Capture the cell that displays the provided text and extract its [x, y] central coordinate. 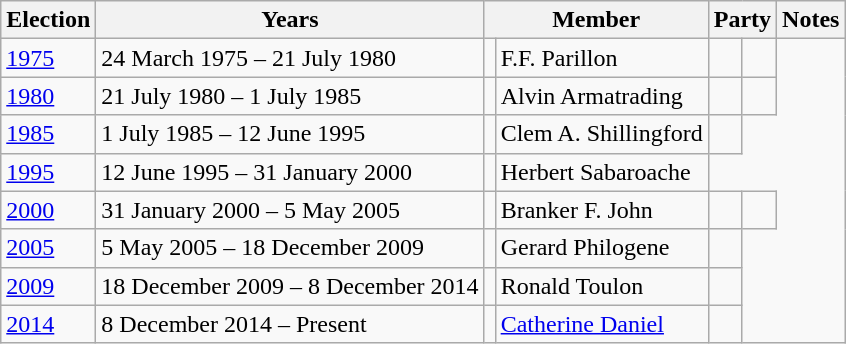
Alvin Armatrading [602, 96]
F.F. Parillon [602, 58]
Herbert Sabaroache [602, 172]
Catherine Daniel [602, 324]
Party [742, 20]
21 July 1980 – 1 July 1985 [290, 96]
1995 [48, 172]
Gerard Philogene [602, 248]
Member [596, 20]
1980 [48, 96]
2014 [48, 324]
2000 [48, 210]
1985 [48, 134]
31 January 2000 – 5 May 2005 [290, 210]
Notes [811, 20]
1 July 1985 – 12 June 1995 [290, 134]
5 May 2005 – 18 December 2009 [290, 248]
24 March 1975 – 21 July 1980 [290, 58]
12 June 1995 – 31 January 2000 [290, 172]
Clem A. Shillingford [602, 134]
Branker F. John [602, 210]
18 December 2009 – 8 December 2014 [290, 286]
Election [48, 20]
Ronald Toulon [602, 286]
Years [290, 20]
2005 [48, 248]
1975 [48, 58]
8 December 2014 – Present [290, 324]
2009 [48, 286]
